Pinpoint the cell where the given text exists, returning its [X, Y] midpoint coordinate. 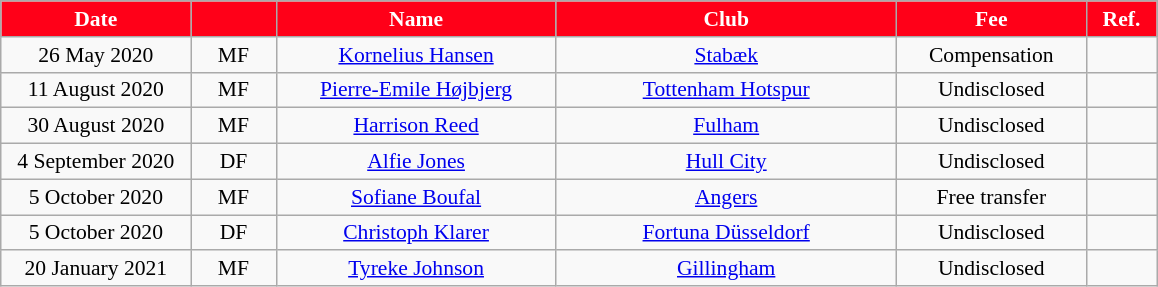
Pierre-Emile Højbjerg [416, 90]
Sofiane Boufal [416, 197]
Angers [726, 197]
Fee [991, 19]
Fortuna Düsseldorf [726, 233]
Ref. [1121, 19]
30 August 2020 [96, 126]
Free transfer [991, 197]
Date [96, 19]
Compensation [991, 55]
Stabæk [726, 55]
4 September 2020 [96, 162]
Hull City [726, 162]
Alfie Jones [416, 162]
Tyreke Johnson [416, 269]
Christoph Klarer [416, 233]
Name [416, 19]
11 August 2020 [96, 90]
Tottenham Hotspur [726, 90]
Kornelius Hansen [416, 55]
26 May 2020 [96, 55]
Harrison Reed [416, 126]
Club [726, 19]
Gillingham [726, 269]
Fulham [726, 126]
20 January 2021 [96, 269]
